Identify which cell holds the provided text, then report its [x, y] central coordinate. 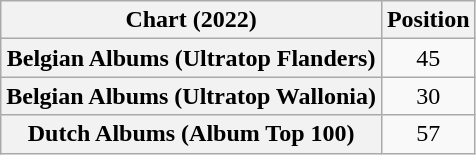
Chart (2022) [192, 20]
Belgian Albums (Ultratop Wallonia) [192, 96]
Belgian Albums (Ultratop Flanders) [192, 58]
Position [428, 20]
45 [428, 58]
57 [428, 134]
Dutch Albums (Album Top 100) [192, 134]
30 [428, 96]
